For the text-containing cell, return its midpoint in [X, Y] coordinate format. 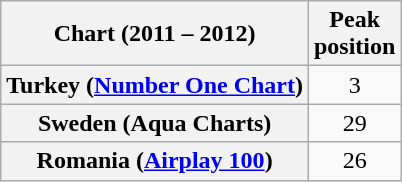
Turkey (Number One Chart) [155, 85]
Sweden (Aqua Charts) [155, 123]
3 [354, 85]
26 [354, 161]
Peakposition [354, 34]
29 [354, 123]
Chart (2011 – 2012) [155, 34]
Romania (Airplay 100) [155, 161]
